Pinpoint the cell where the given text exists, returning its (x, y) midpoint coordinate. 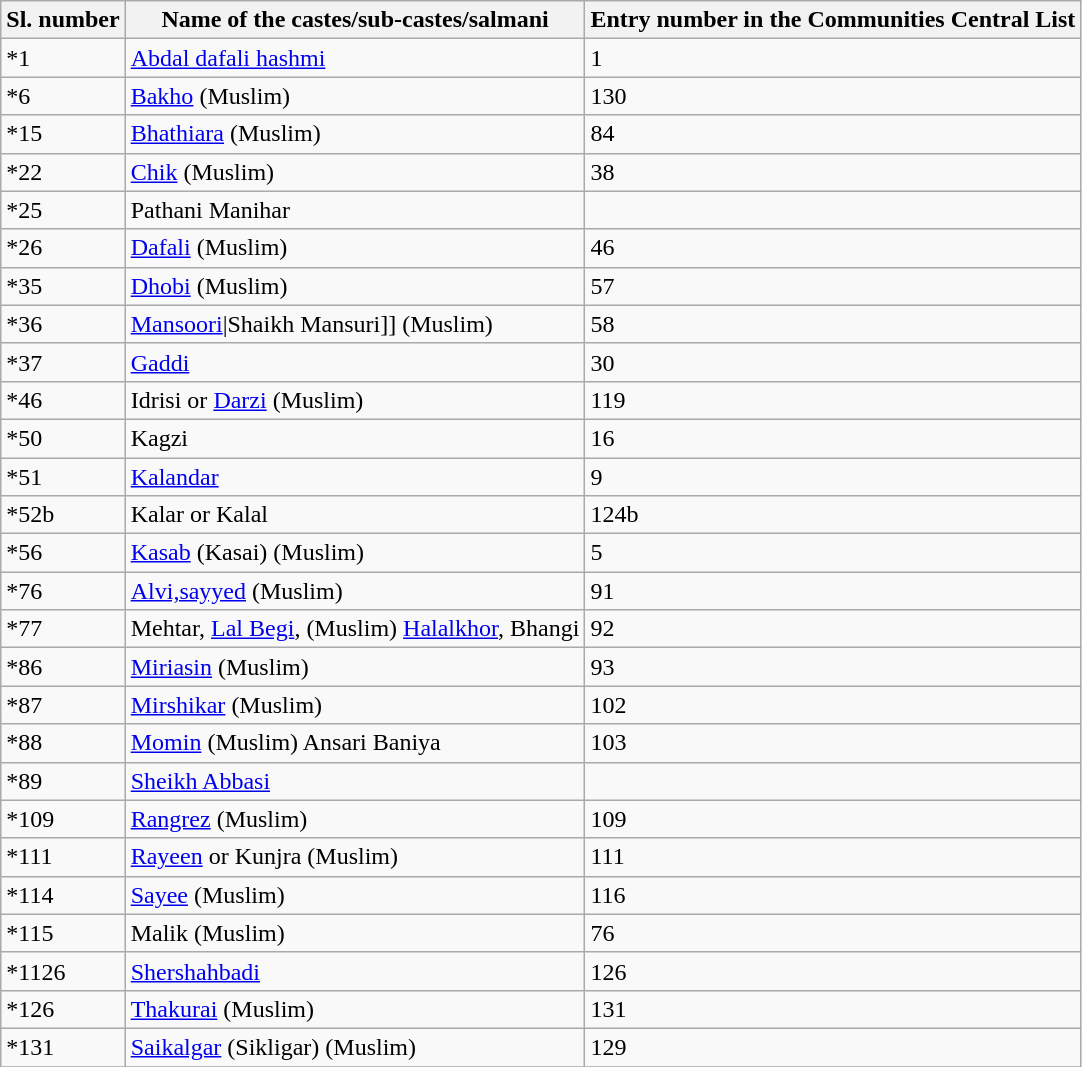
Mansoori|Shaikh Mansuri]] (Muslim) (355, 324)
102 (833, 705)
46 (833, 248)
38 (833, 172)
92 (833, 629)
Bhathiara (Muslim) (355, 134)
103 (833, 743)
Shershahbadi (355, 971)
Rayeen or Kunjra (Muslim) (355, 857)
Idrisi or Darzi (Muslim) (355, 400)
Kalandar (355, 477)
*25 (63, 210)
Kasab (Kasai) (Muslim) (355, 553)
*50 (63, 438)
Rangrez (Muslim) (355, 819)
Name of the castes/sub-castes/salmani (355, 20)
*111 (63, 857)
1 (833, 58)
119 (833, 400)
58 (833, 324)
*37 (63, 362)
*51 (63, 477)
129 (833, 1047)
*1126 (63, 971)
5 (833, 553)
*35 (63, 286)
Abdal dafali hashmi (355, 58)
Alvi,sayyed (Muslim) (355, 591)
*15 (63, 134)
*115 (63, 933)
Kalar or Kalal (355, 515)
109 (833, 819)
Chik (Muslim) (355, 172)
*126 (63, 1009)
116 (833, 895)
91 (833, 591)
Sl. number (63, 20)
Bakho (Muslim) (355, 96)
30 (833, 362)
16 (833, 438)
*114 (63, 895)
Mehtar, Lal Begi, (Muslim) Halalkhor, Bhangi (355, 629)
Sayee (Muslim) (355, 895)
*6 (63, 96)
Pathani Manihar (355, 210)
Entry number in the Communities Central List (833, 20)
Kagzi (355, 438)
Gaddi (355, 362)
*76 (63, 591)
Miriasin (Muslim) (355, 667)
Thakurai (Muslim) (355, 1009)
93 (833, 667)
57 (833, 286)
*131 (63, 1047)
Dafali (Muslim) (355, 248)
9 (833, 477)
Saikalgar (Sikligar) (Muslim) (355, 1047)
84 (833, 134)
*1 (63, 58)
*22 (63, 172)
126 (833, 971)
*26 (63, 248)
Sheikh Abbasi (355, 781)
*87 (63, 705)
*86 (63, 667)
*36 (63, 324)
*52b (63, 515)
*77 (63, 629)
Dhobi (Muslim) (355, 286)
*109 (63, 819)
*88 (63, 743)
111 (833, 857)
130 (833, 96)
*89 (63, 781)
131 (833, 1009)
124b (833, 515)
76 (833, 933)
*56 (63, 553)
Malik (Muslim) (355, 933)
Mirshikar (Muslim) (355, 705)
*46 (63, 400)
Momin (Muslim) Ansari Baniya (355, 743)
